Capture the cell that displays the provided text and extract its (X, Y) central coordinate. 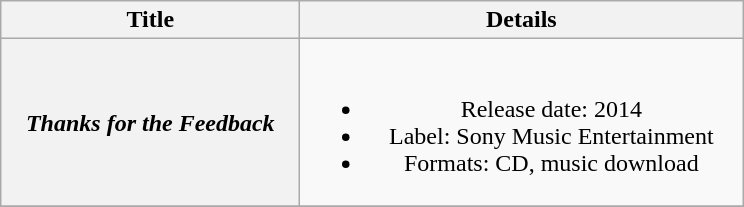
Details (522, 20)
Release date: 2014Label: Sony Music EntertainmentFormats: CD, music download (522, 122)
Thanks for the Feedback (150, 122)
Title (150, 20)
